Provide the (X, Y) coordinate of the cell's center where the given text is located.  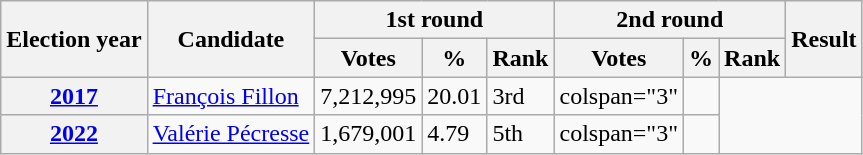
1st round (434, 20)
Candidate (231, 39)
Election year (74, 39)
Valérie Pécresse (231, 134)
Result (824, 39)
François Fillon (231, 96)
3rd (520, 96)
20.01 (454, 96)
2022 (74, 134)
7,212,995 (368, 96)
5th (520, 134)
1,679,001 (368, 134)
2nd round (670, 20)
2017 (74, 96)
4.79 (454, 134)
